Locate the cell with the specified text and output its [x, y] center coordinate. 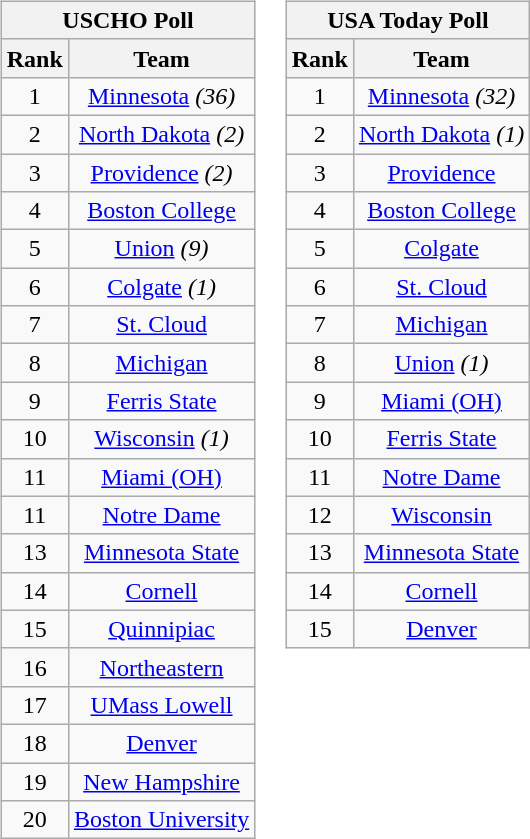
USCHO Poll [128, 20]
UMass Lowell [161, 705]
Union (1) [441, 363]
19 [34, 781]
20 [34, 820]
USA Today Poll [408, 20]
Wisconsin [441, 515]
Wisconsin (1) [161, 439]
Union (9) [161, 249]
Minnesota (32) [441, 96]
16 [34, 667]
17 [34, 705]
12 [320, 515]
Boston University [161, 820]
Colgate [441, 249]
North Dakota (1) [441, 134]
New Hampshire [161, 781]
Northeastern [161, 667]
Providence (2) [161, 173]
Quinnipiac [161, 629]
18 [34, 743]
Colgate (1) [161, 287]
North Dakota (2) [161, 134]
Providence [441, 173]
Minnesota (36) [161, 96]
